Determine the (X, Y) coordinate at the center of the cell enclosing the given text.  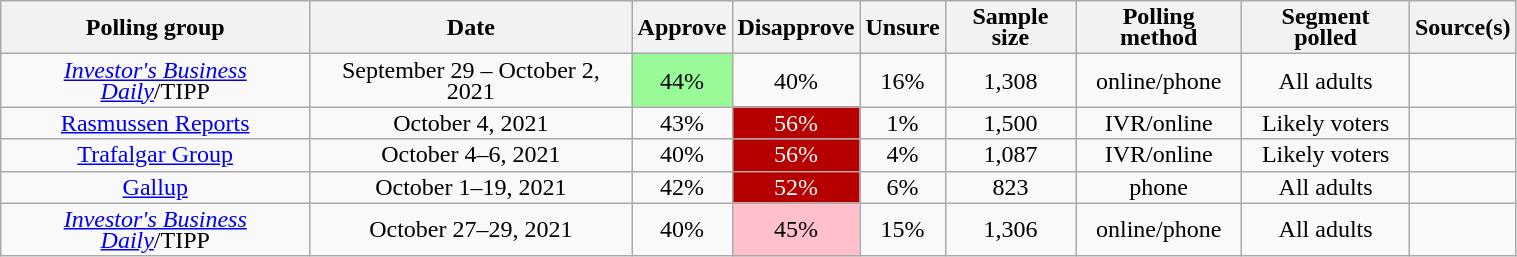
4% (902, 155)
43% (682, 123)
Polling group (156, 28)
1,308 (1010, 80)
45% (796, 230)
Source(s) (1462, 28)
42% (682, 187)
October 1–19, 2021 (471, 187)
52% (796, 187)
September 29 – October 2, 2021 (471, 80)
Polling method (1159, 28)
44% (682, 80)
1,306 (1010, 230)
Gallup (156, 187)
Approve (682, 28)
October 4–6, 2021 (471, 155)
16% (902, 80)
October 4, 2021 (471, 123)
Trafalgar Group (156, 155)
Sample size (1010, 28)
1% (902, 123)
823 (1010, 187)
Date (471, 28)
1,087 (1010, 155)
Rasmussen Reports (156, 123)
6% (902, 187)
Segment polled (1326, 28)
phone (1159, 187)
1,500 (1010, 123)
Disapprove (796, 28)
15% (902, 230)
Unsure (902, 28)
October 27–29, 2021 (471, 230)
